Capture the cell that displays the provided text and extract its (X, Y) central coordinate. 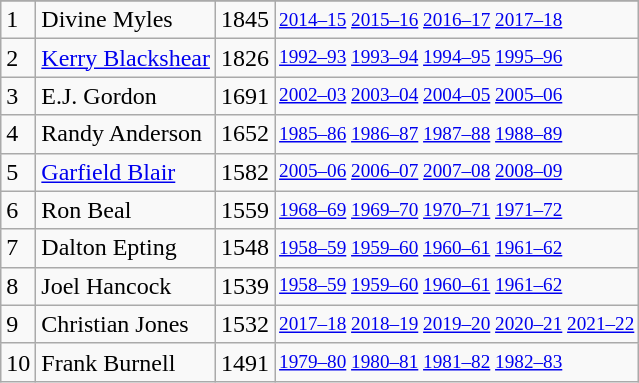
Kerry Blackshear (126, 58)
Garfield Blair (126, 172)
8 (18, 286)
7 (18, 248)
3 (18, 96)
Divine Myles (126, 20)
1559 (244, 210)
Randy Anderson (126, 134)
2002–03 2003–04 2004–05 2005–06 (457, 96)
Christian Jones (126, 324)
9 (18, 324)
2005–06 2006–07 2007–08 2008–09 (457, 172)
2017–18 2018–19 2019–20 2020–21 2021–22 (457, 324)
1985–86 1986–87 1987–88 1988–89 (457, 134)
1532 (244, 324)
1968–69 1969–70 1970–71 1971–72 (457, 210)
1845 (244, 20)
2014–15 2015–16 2016–17 2017–18 (457, 20)
1548 (244, 248)
1652 (244, 134)
5 (18, 172)
Joel Hancock (126, 286)
2 (18, 58)
1691 (244, 96)
E.J. Gordon (126, 96)
10 (18, 362)
1979–80 1980–81 1981–82 1982–83 (457, 362)
Dalton Epting (126, 248)
1582 (244, 172)
1826 (244, 58)
Ron Beal (126, 210)
1992–93 1993–94 1994–95 1995–96 (457, 58)
1539 (244, 286)
4 (18, 134)
1491 (244, 362)
1 (18, 20)
6 (18, 210)
Frank Burnell (126, 362)
